From the cell containing the given text, extract its center point as [X, Y] coordinate. 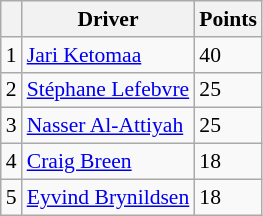
40 [228, 55]
2 [12, 90]
Stéphane Lefebvre [108, 90]
3 [12, 126]
Points [228, 19]
4 [12, 162]
Driver [108, 19]
Craig Breen [108, 162]
Nasser Al-Attiyah [108, 126]
1 [12, 55]
Jari Ketomaa [108, 55]
5 [12, 197]
Eyvind Brynildsen [108, 197]
